For the text-containing cell, return its midpoint in (X, Y) coordinate format. 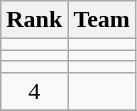
Team (102, 20)
4 (34, 91)
Rank (34, 20)
